Capture the cell that displays the provided text and extract its [x, y] central coordinate. 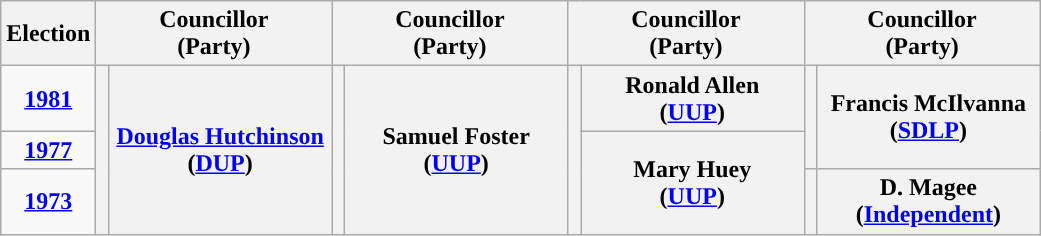
Samuel Foster (UUP) [456, 150]
1981 [48, 98]
Ronald Allen (UUP) [692, 98]
1973 [48, 202]
1977 [48, 150]
D. Magee (Independent) [929, 202]
Douglas Hutchinson (DUP) [220, 150]
Election [48, 34]
Mary Huey (UUP) [692, 182]
Francis McIlvanna (SDLP) [929, 118]
